Return the (X, Y) coordinate for the center point of the cell that contains the specified text.  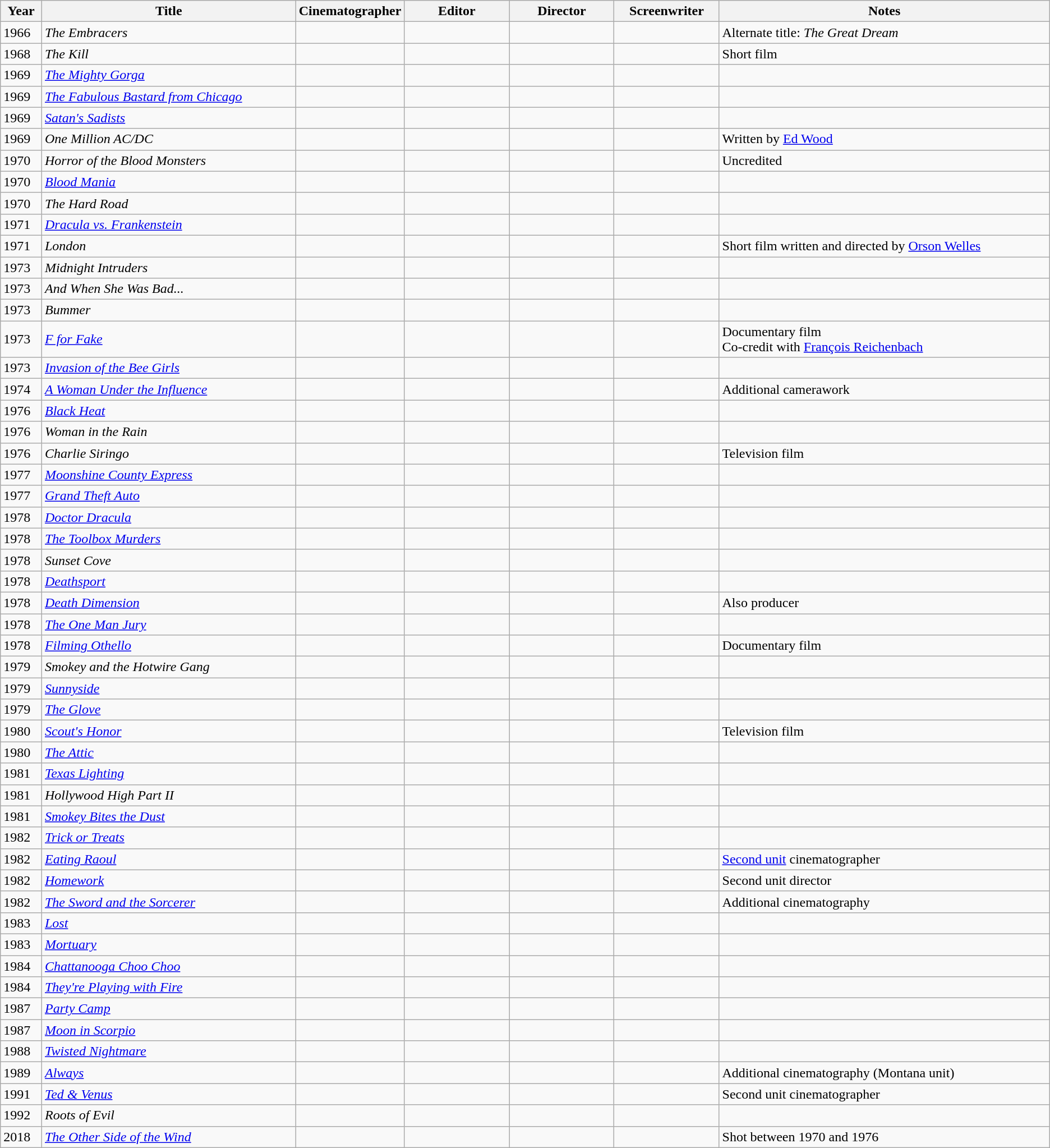
The Kill (168, 54)
1992 (21, 1115)
Twisted Nightmare (168, 1051)
The Toolbox Murders (168, 539)
Black Heat (168, 411)
Grand Theft Auto (168, 496)
London (168, 246)
1966 (21, 33)
Short film written and directed by Orson Welles (884, 246)
Death Dimension (168, 603)
Horror of the Blood Monsters (168, 160)
Eating Raoul (168, 859)
Notes (884, 11)
Texas Lighting (168, 774)
Sunnyside (168, 688)
Blood Mania (168, 182)
The Other Side of the Wind (168, 1137)
The Mighty Gorga (168, 75)
1974 (21, 389)
1991 (21, 1094)
Homework (168, 880)
Smokey and the Hotwire Gang (168, 667)
Also producer (884, 603)
Trick or Treats (168, 838)
2018 (21, 1137)
Alternate title: The Great Dream (884, 33)
Lost (168, 923)
Editor (457, 11)
Written by Ed Wood (884, 139)
Invasion of the Bee Girls (168, 368)
Roots of Evil (168, 1115)
Party Camp (168, 1009)
Bummer (168, 310)
1968 (21, 54)
Sunset Cove (168, 560)
And When She Was Bad... (168, 289)
Midnight Intruders (168, 268)
The Embracers (168, 33)
1988 (21, 1051)
Always (168, 1073)
Deathsport (168, 581)
Short film (884, 54)
Dracula vs. Frankenstein (168, 224)
A Woman Under the Influence (168, 389)
The Fabulous Bastard from Chicago (168, 97)
Director (562, 11)
Documentary film (884, 646)
Ted & Venus (168, 1094)
Chattanooga Choo Choo (168, 966)
Hollywood High Part II (168, 795)
The Glove (168, 710)
Moonshine County Express (168, 475)
The Sword and the Sorcerer (168, 902)
Scout's Honor (168, 731)
Woman in the Rain (168, 432)
They're Playing with Fire (168, 988)
Filming Othello (168, 646)
Mortuary (168, 944)
Additional camerawork (884, 389)
Uncredited (884, 160)
Second unit director (884, 880)
The One Man Jury (168, 624)
Title (168, 11)
Documentary filmCo-credit with François Reichenbach (884, 339)
Charlie Siringo (168, 453)
Moon in Scorpio (168, 1030)
1989 (21, 1073)
F for Fake (168, 339)
Cinematographer (350, 11)
Doctor Dracula (168, 517)
One Million AC/DC (168, 139)
Additional cinematography (884, 902)
The Attic (168, 752)
Satan's Sadists (168, 118)
The Hard Road (168, 203)
Screenwriter (666, 11)
Additional cinematography (Montana unit) (884, 1073)
Shot between 1970 and 1976 (884, 1137)
Year (21, 11)
Smokey Bites the Dust (168, 816)
